Find where the given text appears and provide that cell's center as (X, Y) coordinate. 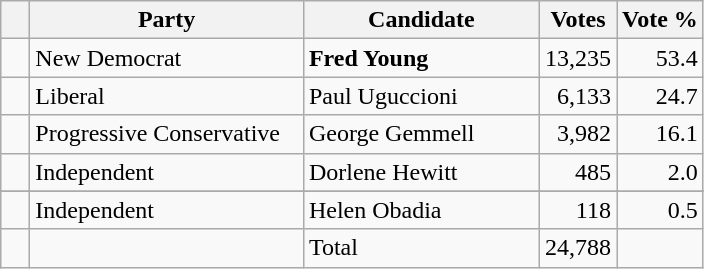
Progressive Conservative (167, 134)
16.1 (660, 134)
24.7 (660, 96)
Dorlene Hewitt (421, 172)
Party (167, 20)
2.0 (660, 172)
24,788 (578, 248)
Vote % (660, 20)
George Gemmell (421, 134)
Liberal (167, 96)
13,235 (578, 58)
0.5 (660, 210)
3,982 (578, 134)
Helen Obadia (421, 210)
Candidate (421, 20)
6,133 (578, 96)
Fred Young (421, 58)
New Democrat (167, 58)
118 (578, 210)
Paul Uguccioni (421, 96)
485 (578, 172)
53.4 (660, 58)
Total (421, 248)
Votes (578, 20)
